Scan for the cell matching the given text and deliver its [x, y] coordinate at center. 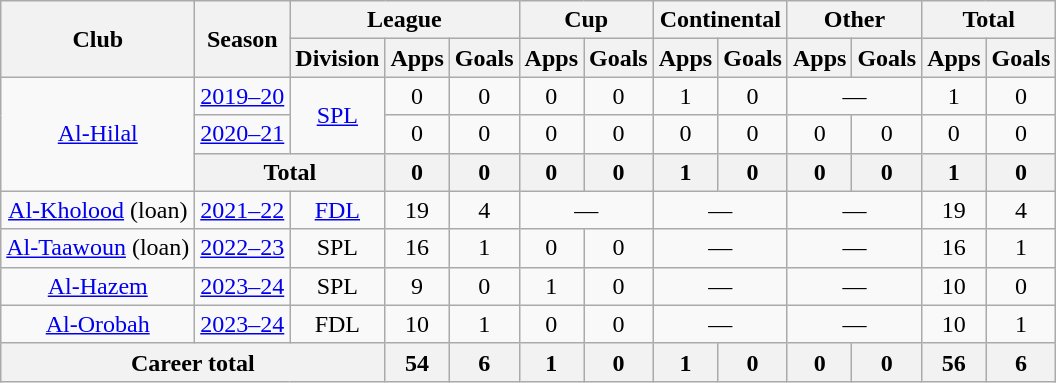
Al-Taawoun (loan) [98, 248]
Season [242, 39]
2020–21 [242, 134]
Division [338, 58]
League [404, 20]
Al-Orobah [98, 324]
2022–23 [242, 248]
2019–20 [242, 96]
54 [417, 362]
Cup [586, 20]
56 [954, 362]
Career total [193, 362]
Al-Kholood (loan) [98, 210]
2021–22 [242, 210]
Al-Hazem [98, 286]
Club [98, 39]
Other [854, 20]
Continental [720, 20]
9 [417, 286]
Al-Hilal [98, 134]
